Determine the [X, Y] coordinate at the center of the cell enclosing the given text.  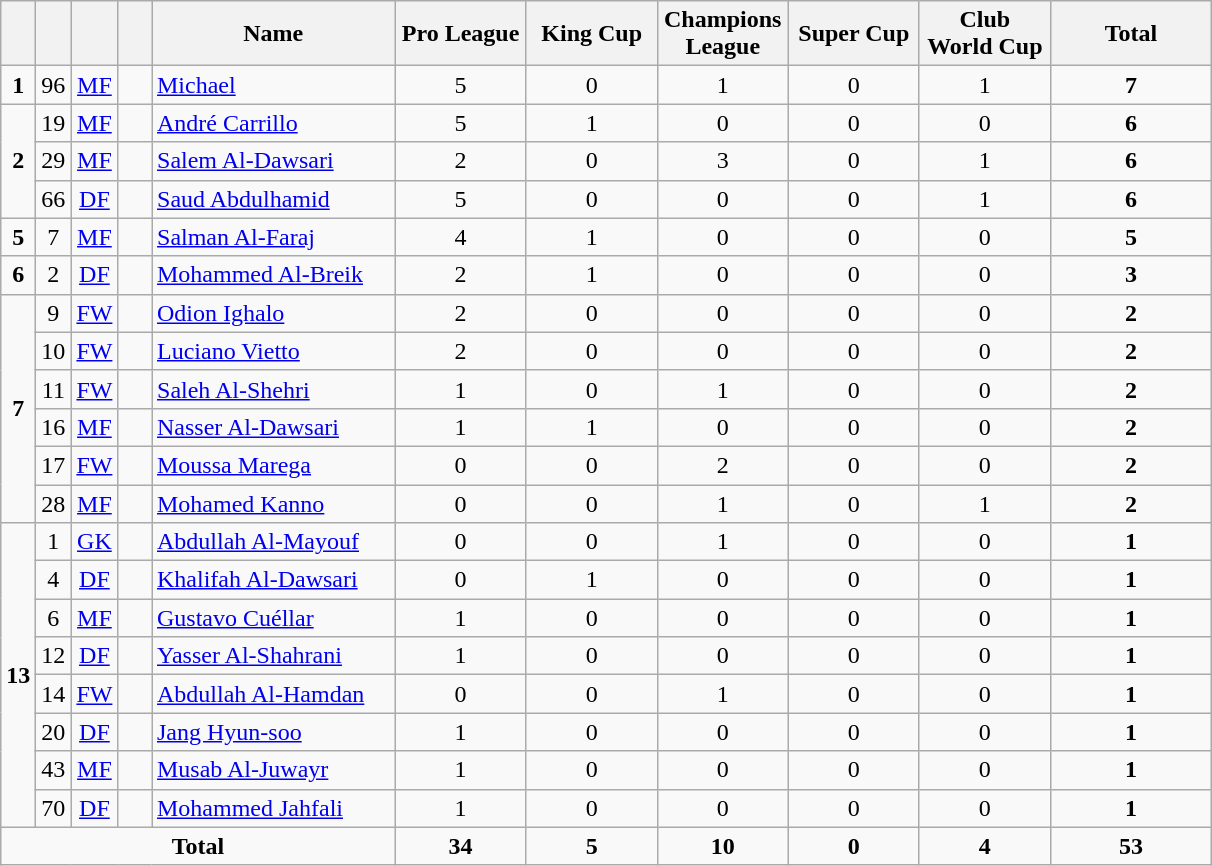
Champions League [722, 34]
Khalifah Al-Dawsari [274, 580]
Club World Cup [984, 34]
96 [54, 85]
Moussa Marega [274, 465]
Abdullah Al-Mayouf [274, 542]
Mohammed Al-Breik [274, 275]
16 [54, 427]
King Cup [592, 34]
19 [54, 123]
Mohammed Jahfali [274, 808]
66 [54, 199]
43 [54, 770]
Nasser Al-Dawsari [274, 427]
Odion Ighalo [274, 313]
14 [54, 694]
20 [54, 732]
Luciano Vietto [274, 351]
Pro League [460, 34]
70 [54, 808]
Yasser Al-Shahrani [274, 656]
Saud Abdulhamid [274, 199]
Abdullah Al-Hamdan [274, 694]
Saleh Al-Shehri [274, 389]
53 [1130, 846]
17 [54, 465]
29 [54, 161]
28 [54, 503]
Salman Al-Faraj [274, 237]
GK [94, 542]
Jang Hyun-soo [274, 732]
Musab Al-Juwayr [274, 770]
12 [54, 656]
Gustavo Cuéllar [274, 618]
Michael [274, 85]
Salem Al-Dawsari [274, 161]
Mohamed Kanno [274, 503]
Name [274, 34]
Super Cup [854, 34]
13 [18, 675]
34 [460, 846]
9 [54, 313]
André Carrillo [274, 123]
11 [54, 389]
